Pinpoint the cell where the given text exists, returning its [x, y] midpoint coordinate. 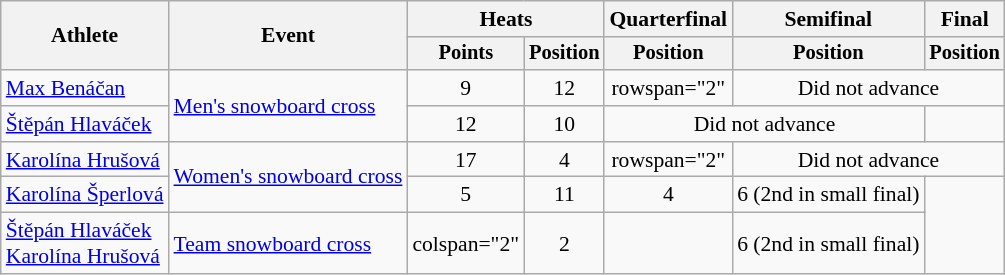
11 [564, 195]
2 [564, 244]
Event [288, 36]
Team snowboard cross [288, 244]
Heats [506, 19]
9 [466, 88]
Štěpán HlaváčekKarolína Hrušová [85, 244]
Karolína Šperlová [85, 195]
Semifinal [828, 19]
Athlete [85, 36]
10 [564, 124]
colspan="2" [466, 244]
Quarterfinal [668, 19]
Points [466, 54]
Women's snowboard cross [288, 178]
5 [466, 195]
Final [964, 19]
Men's snowboard cross [288, 106]
17 [466, 160]
Karolína Hrušová [85, 160]
Štěpán Hlaváček [85, 124]
Max Benáčan [85, 88]
